Output the (x, y) coordinate of the center of the cell containing the given text.  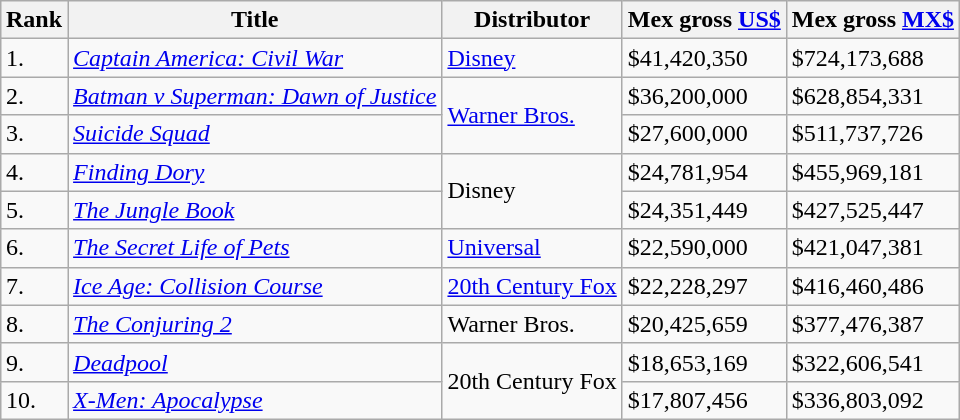
Mex gross MX$ (872, 20)
$18,653,169 (704, 362)
$455,969,181 (872, 172)
3. (34, 134)
X-Men: Apocalypse (255, 400)
The Jungle Book (255, 210)
$22,228,297 (704, 286)
Title (255, 20)
$336,803,092 (872, 400)
Ice Age: Collision Course (255, 286)
5. (34, 210)
7. (34, 286)
$41,420,350 (704, 58)
$377,476,387 (872, 324)
9. (34, 362)
Batman v Superman: Dawn of Justice (255, 96)
2. (34, 96)
$421,047,381 (872, 248)
Distributor (532, 20)
Suicide Squad (255, 134)
$628,854,331 (872, 96)
6. (34, 248)
The Secret Life of Pets (255, 248)
$24,781,954 (704, 172)
$22,590,000 (704, 248)
$27,600,000 (704, 134)
Deadpool (255, 362)
$17,807,456 (704, 400)
$322,606,541 (872, 362)
8. (34, 324)
Rank (34, 20)
Captain America: Civil War (255, 58)
Mex gross US$ (704, 20)
$24,351,449 (704, 210)
4. (34, 172)
Universal (532, 248)
$427,525,447 (872, 210)
$36,200,000 (704, 96)
$416,460,486 (872, 286)
$724,173,688 (872, 58)
$511,737,726 (872, 134)
$20,425,659 (704, 324)
Finding Dory (255, 172)
10. (34, 400)
The Conjuring 2 (255, 324)
1. (34, 58)
